Return [X, Y] of the center of cell containing provided text 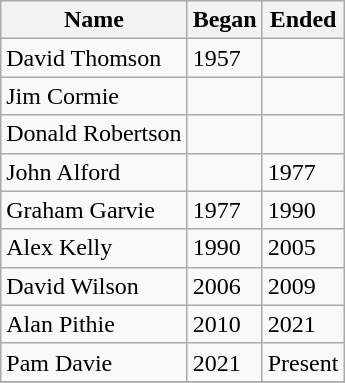
Name [94, 20]
Began [224, 20]
2009 [303, 286]
Graham Garvie [94, 210]
David Wilson [94, 286]
2006 [224, 286]
Ended [303, 20]
2005 [303, 248]
Alex Kelly [94, 248]
2010 [224, 324]
1957 [224, 58]
Donald Robertson [94, 134]
John Alford [94, 172]
Present [303, 362]
Alan Pithie [94, 324]
David Thomson [94, 58]
Pam Davie [94, 362]
Jim Cormie [94, 96]
